Return the [x, y] coordinate for the center point of the cell that contains the specified text.  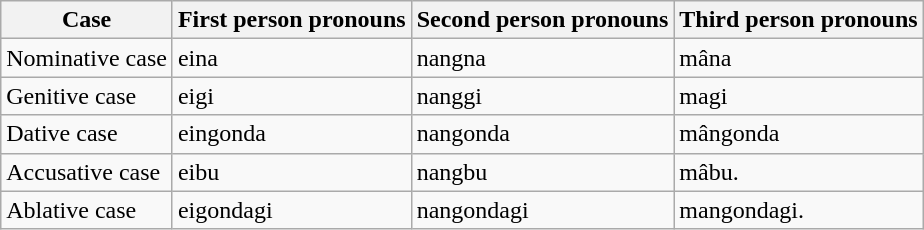
eigi [292, 96]
eina [292, 58]
nangna [542, 58]
eingonda [292, 134]
magi [798, 96]
Ablative case [87, 210]
nangondagi [542, 210]
eibu [292, 172]
nangonda [542, 134]
First person pronouns [292, 20]
eigondagi [292, 210]
nangbu [542, 172]
Second person pronouns [542, 20]
Nominative case [87, 58]
mâbu. [798, 172]
Third person pronouns [798, 20]
Accusative case [87, 172]
mâna [798, 58]
mangondagi. [798, 210]
Case [87, 20]
Dative case [87, 134]
mângonda [798, 134]
nanggi [542, 96]
Genitive case [87, 96]
